Return [X, Y] of the center of cell containing provided text 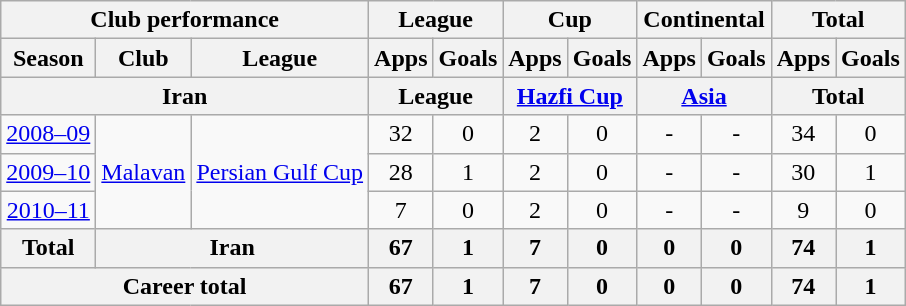
32 [401, 134]
9 [803, 210]
Persian Gulf Cup [280, 172]
Hazfi Cup [570, 96]
30 [803, 172]
28 [401, 172]
34 [803, 134]
2008–09 [48, 134]
Cup [570, 20]
Season [48, 58]
Asia [704, 96]
Continental [704, 20]
Malavan [144, 172]
Club [144, 58]
2010–11 [48, 210]
2009–10 [48, 172]
Career total [185, 286]
Club performance [185, 20]
